Locate the cell with the specified text and output its (X, Y) center coordinate. 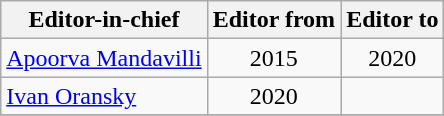
Editor from (274, 20)
Editor to (392, 20)
Ivan Oransky (104, 96)
2015 (274, 58)
Editor-in-chief (104, 20)
Apoorva Mandavilli (104, 58)
